Return the [X, Y] coordinate for the center point of the cell that contains the specified text.  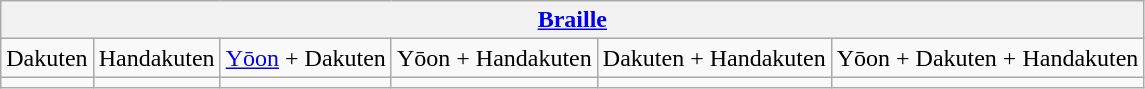
Handakuten [156, 58]
Braille [572, 20]
Dakuten [47, 58]
Yōon + Dakuten [306, 58]
Dakuten + Handakuten [714, 58]
Yōon + Handakuten [494, 58]
Yōon + Dakuten + Handakuten [988, 58]
